Extract the [X, Y] coordinate from the center of the cell holding the provided text.  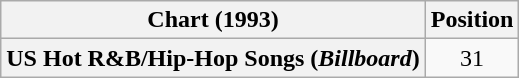
31 [472, 58]
US Hot R&B/Hip-Hop Songs (Billboard) [213, 58]
Position [472, 20]
Chart (1993) [213, 20]
